Identify which cell holds the provided text, then report its [x, y] central coordinate. 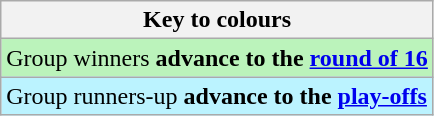
Group runners-up advance to the play-offs [218, 96]
Key to colours [218, 20]
Group winners advance to the round of 16 [218, 58]
